Detect which cell encompasses the target text, then output its (x, y) center coordinate. 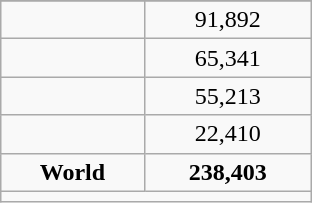
22,410 (228, 134)
91,892 (228, 20)
238,403 (228, 172)
55,213 (228, 96)
65,341 (228, 58)
World (72, 172)
